Find where the given text appears and provide that cell's center as [X, Y] coordinate. 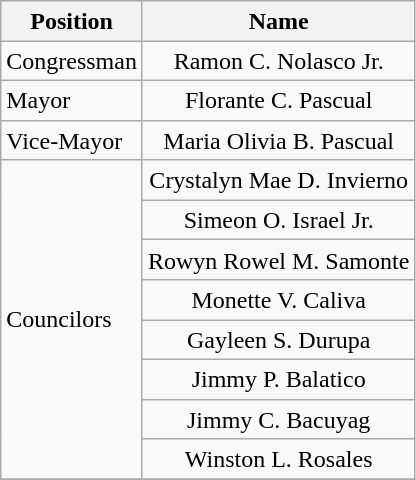
Councilors [72, 320]
Rowyn Rowel M. Samonte [278, 260]
Winston L. Rosales [278, 459]
Maria Olivia B. Pascual [278, 140]
Name [278, 21]
Mayor [72, 100]
Monette V. Caliva [278, 300]
Jimmy C. Bacuyag [278, 419]
Florante C. Pascual [278, 100]
Ramon C. Nolasco Jr. [278, 61]
Vice-Mayor [72, 140]
Gayleen S. Durupa [278, 340]
Jimmy P. Balatico [278, 379]
Position [72, 21]
Simeon O. Israel Jr. [278, 220]
Congressman [72, 61]
Crystalyn Mae D. Invierno [278, 180]
